Return the [x, y] coordinate for the center point of the cell that contains the specified text.  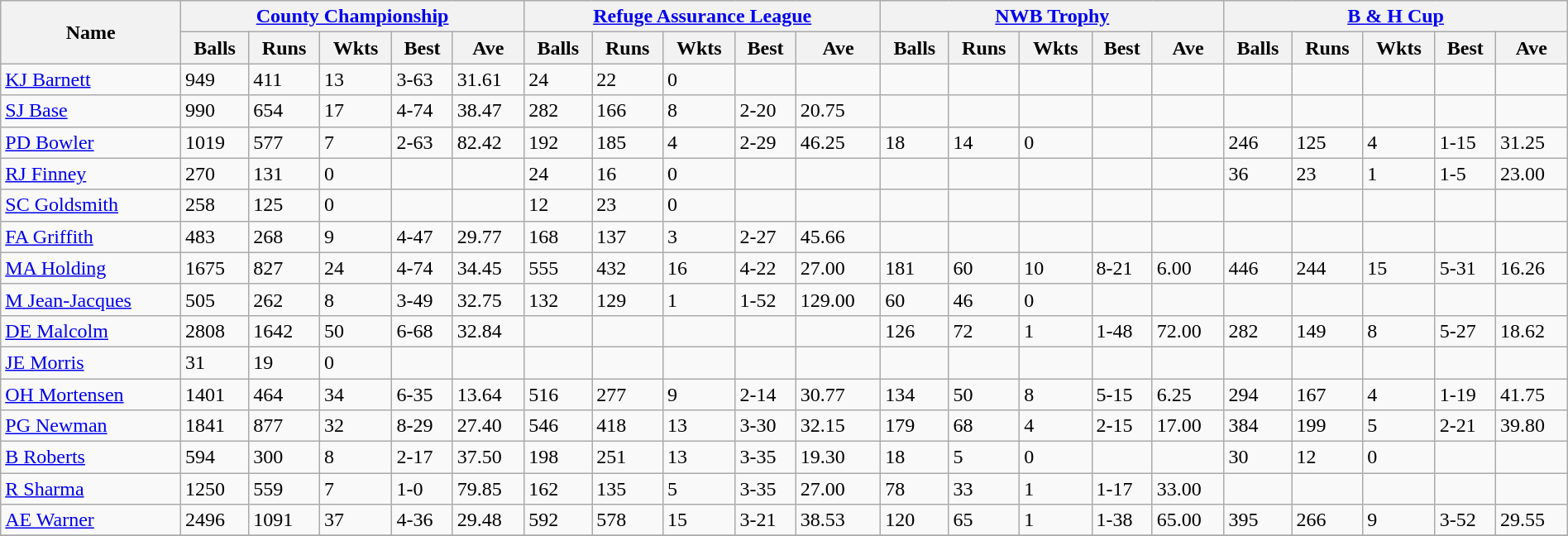
1091 [284, 520]
30 [1258, 457]
2496 [215, 520]
2-63 [422, 142]
79.85 [488, 489]
2-15 [1121, 426]
594 [215, 457]
DE Malcolm [91, 331]
1-17 [1121, 489]
192 [558, 142]
2808 [215, 331]
166 [628, 111]
277 [628, 395]
18.62 [1532, 331]
516 [558, 395]
126 [915, 331]
PD Bowler [91, 142]
37.50 [488, 457]
294 [1258, 395]
464 [284, 395]
39.80 [1532, 426]
592 [558, 520]
2-27 [766, 237]
NWB Trophy [1052, 17]
446 [1258, 268]
SJ Base [91, 111]
29.55 [1532, 520]
1019 [215, 142]
32 [356, 426]
23.00 [1532, 174]
877 [284, 426]
8-29 [422, 426]
38.53 [839, 520]
199 [1327, 426]
300 [284, 457]
258 [215, 205]
FA Griffith [91, 237]
B Roberts [91, 457]
JE Morris [91, 362]
129.00 [839, 299]
1-38 [1121, 520]
418 [628, 426]
65.00 [1188, 520]
505 [215, 299]
32.84 [488, 331]
555 [558, 268]
1675 [215, 268]
2-29 [766, 142]
3 [700, 237]
RJ Finney [91, 174]
3-30 [766, 426]
432 [628, 268]
Refuge Assurance League [703, 17]
949 [215, 79]
32.75 [488, 299]
3-21 [766, 520]
137 [628, 237]
1-52 [766, 299]
KJ Barnett [91, 79]
R Sharma [91, 489]
72 [984, 331]
30.77 [839, 395]
1-15 [1465, 142]
27.40 [488, 426]
162 [558, 489]
County Championship [352, 17]
29.77 [488, 237]
82.42 [488, 142]
22 [628, 79]
120 [915, 520]
2-17 [422, 457]
OH Mortensen [91, 395]
46.25 [839, 142]
268 [284, 237]
17 [356, 111]
3-52 [1465, 520]
65 [984, 520]
17.00 [1188, 426]
6.00 [1188, 268]
33.00 [1188, 489]
19.30 [839, 457]
2-21 [1465, 426]
45.66 [839, 237]
1-48 [1121, 331]
20.75 [839, 111]
244 [1327, 268]
270 [215, 174]
1642 [284, 331]
72.00 [1188, 331]
4-47 [422, 237]
395 [1258, 520]
AE Warner [91, 520]
5-27 [1465, 331]
3-63 [422, 79]
3-49 [422, 299]
6-68 [422, 331]
4-22 [766, 268]
31.61 [488, 79]
1-19 [1465, 395]
411 [284, 79]
198 [558, 457]
38.47 [488, 111]
16.26 [1532, 268]
SC Goldsmith [91, 205]
5-31 [1465, 268]
37 [356, 520]
1-0 [422, 489]
1250 [215, 489]
31.25 [1532, 142]
167 [1327, 395]
10 [1055, 268]
168 [558, 237]
577 [284, 142]
Name [91, 32]
5-15 [1121, 395]
266 [1327, 520]
1-5 [1465, 174]
546 [558, 426]
19 [284, 362]
78 [915, 489]
559 [284, 489]
131 [284, 174]
68 [984, 426]
185 [628, 142]
MA Holding [91, 268]
246 [1258, 142]
1841 [215, 426]
384 [1258, 426]
29.48 [488, 520]
132 [558, 299]
13.64 [488, 395]
654 [284, 111]
34 [356, 395]
179 [915, 426]
129 [628, 299]
135 [628, 489]
483 [215, 237]
6.25 [1188, 395]
2-14 [766, 395]
1401 [215, 395]
990 [215, 111]
181 [915, 268]
578 [628, 520]
2-20 [766, 111]
46 [984, 299]
B & H Cup [1396, 17]
827 [284, 268]
M Jean-Jacques [91, 299]
149 [1327, 331]
134 [915, 395]
262 [284, 299]
36 [1258, 174]
41.75 [1532, 395]
14 [984, 142]
6-35 [422, 395]
32.15 [839, 426]
8-21 [1121, 268]
4-36 [422, 520]
PG Newman [91, 426]
33 [984, 489]
34.45 [488, 268]
31 [215, 362]
251 [628, 457]
